For the text-containing cell, return its midpoint in [x, y] coordinate format. 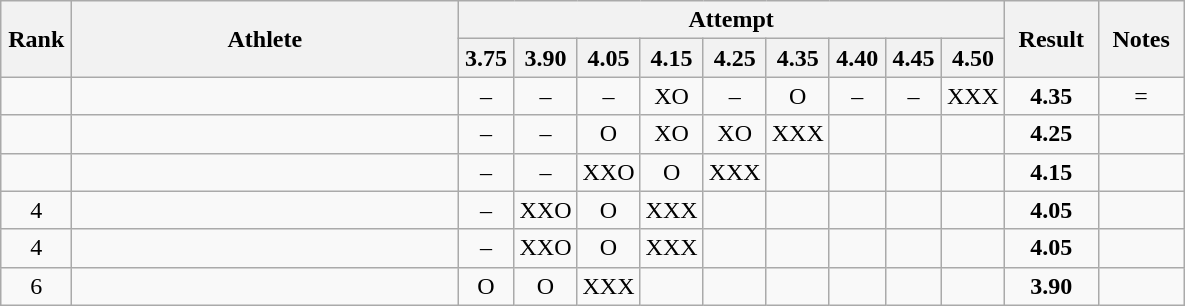
Result [1051, 39]
= [1141, 96]
4.50 [972, 58]
Notes [1141, 39]
Athlete [265, 39]
Attempt [732, 20]
4.40 [857, 58]
6 [36, 286]
4.45 [913, 58]
3.75 [486, 58]
Rank [36, 39]
